Scan for the cell matching the given text and deliver its (X, Y) coordinate at center. 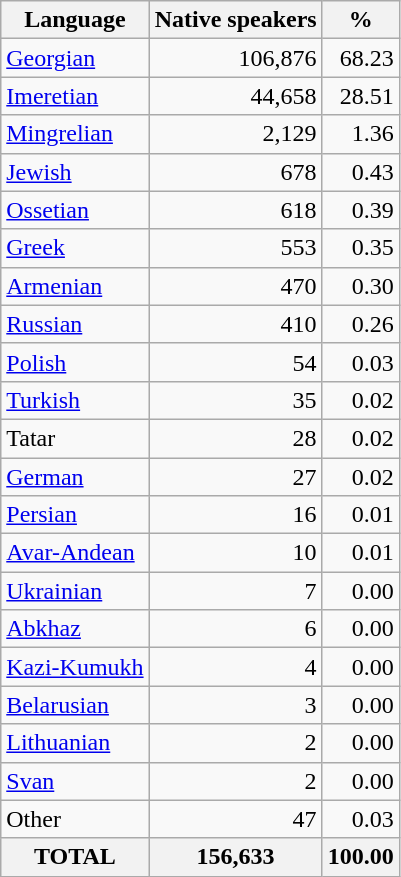
Lithuanian (75, 743)
678 (236, 172)
1.36 (360, 134)
Persian (75, 515)
Kazi-Kumukh (75, 667)
0.30 (360, 286)
Svan (75, 781)
553 (236, 248)
410 (236, 324)
28.51 (360, 96)
Other (75, 819)
10 (236, 553)
Turkish (75, 400)
44,658 (236, 96)
0.43 (360, 172)
Avar-Andean (75, 553)
2,129 (236, 134)
54 (236, 362)
Armenian (75, 286)
3 (236, 705)
Imeretian (75, 96)
Language (75, 20)
German (75, 477)
7 (236, 591)
Tatar (75, 438)
68.23 (360, 58)
0.26 (360, 324)
470 (236, 286)
Native speakers (236, 20)
Jewish (75, 172)
100.00 (360, 857)
27 (236, 477)
% (360, 20)
47 (236, 819)
Greek (75, 248)
0.39 (360, 210)
4 (236, 667)
Abkhaz (75, 629)
Russian (75, 324)
Belarusian (75, 705)
106,876 (236, 58)
618 (236, 210)
TOTAL (75, 857)
0.35 (360, 248)
156,633 (236, 857)
Ukrainian (75, 591)
Georgian (75, 58)
Mingrelian (75, 134)
28 (236, 438)
Ossetian (75, 210)
6 (236, 629)
16 (236, 515)
35 (236, 400)
Polish (75, 362)
